Search for the cell housing the specified text and yield its (X, Y) center coordinate. 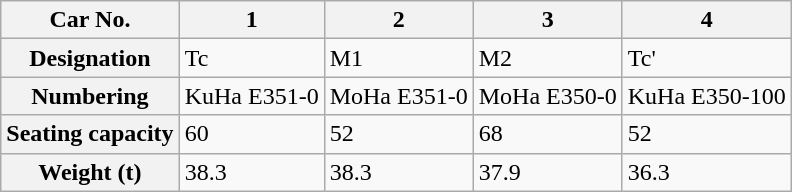
1 (252, 20)
M2 (548, 58)
60 (252, 134)
KuHa E350-100 (706, 96)
36.3 (706, 172)
M1 (398, 58)
37.9 (548, 172)
68 (548, 134)
MoHa E350-0 (548, 96)
Car No. (90, 20)
Tc' (706, 58)
KuHa E351-0 (252, 96)
Seating capacity (90, 134)
Numbering (90, 96)
3 (548, 20)
Weight (t) (90, 172)
Designation (90, 58)
Tc (252, 58)
4 (706, 20)
2 (398, 20)
MoHa E351-0 (398, 96)
